Locate the cell with the specified text and output its [X, Y] center coordinate. 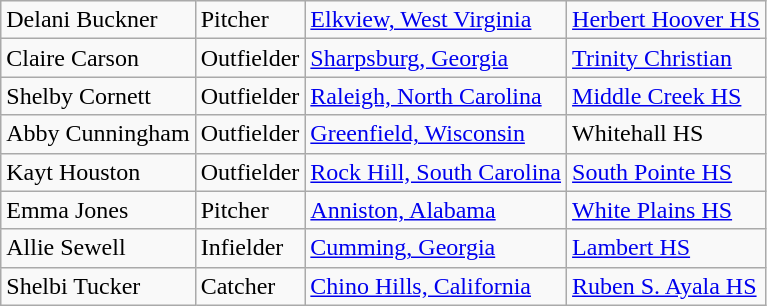
White Plains HS [666, 210]
Cumming, Georgia [436, 248]
Claire Carson [98, 58]
Sharpsburg, Georgia [436, 58]
Lambert HS [666, 248]
Delani Buckner [98, 20]
Abby Cunningham [98, 134]
Allie Sewell [98, 248]
South Pointe HS [666, 172]
Shelbi Tucker [98, 286]
Emma Jones [98, 210]
Chino Hills, California [436, 286]
Catcher [250, 286]
Elkview, West Virginia [436, 20]
Herbert Hoover HS [666, 20]
Raleigh, North Carolina [436, 96]
Kayt Houston [98, 172]
Rock Hill, South Carolina [436, 172]
Greenfield, Wisconsin [436, 134]
Shelby Cornett [98, 96]
Ruben S. Ayala HS [666, 286]
Middle Creek HS [666, 96]
Trinity Christian [666, 58]
Anniston, Alabama [436, 210]
Whitehall HS [666, 134]
Infielder [250, 248]
